Provide the [X, Y] coordinate of the cell's center where the given text is located.  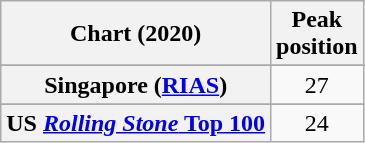
27 [317, 85]
24 [317, 123]
Chart (2020) [136, 34]
Peakposition [317, 34]
US Rolling Stone Top 100 [136, 123]
Singapore (RIAS) [136, 85]
